For the text-containing cell, return its midpoint in (x, y) coordinate format. 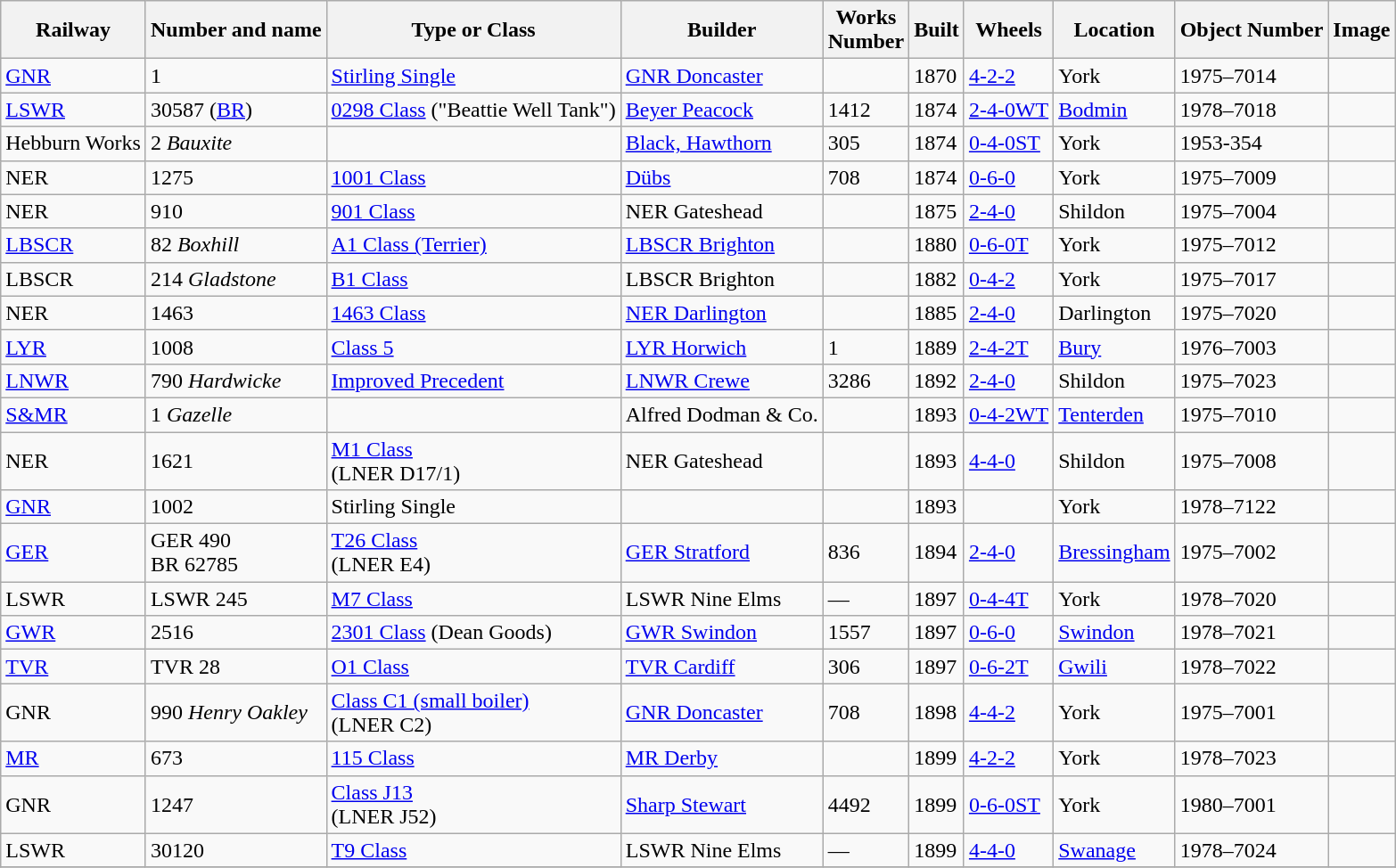
1975–7014 (1252, 76)
836 (866, 553)
WorksNumber (866, 30)
1001 Class (473, 177)
0-6-0T (1008, 245)
214 Gladstone (235, 279)
673 (235, 758)
2-4-0WT (1008, 110)
B1 Class (473, 279)
2-4-2T (1008, 347)
790 Hardwicke (235, 381)
1976–7003 (1252, 347)
0-6-0ST (1008, 804)
GWR Swindon (722, 633)
1247 (235, 804)
1975–7004 (1252, 211)
990 Henry Oakley (235, 713)
GER (73, 553)
1889 (937, 347)
0-4-0ST (1008, 143)
Built (937, 30)
1898 (937, 713)
0298 Class ("Beattie Well Tank") (473, 110)
Swindon (1114, 633)
1885 (937, 313)
1463 (235, 313)
Dübs (722, 177)
Class C1 (small boiler)(LNER C2) (473, 713)
Darlington (1114, 313)
LYR (73, 347)
1975–7010 (1252, 414)
Improved Precedent (473, 381)
1978–7122 (1252, 507)
30587 (BR) (235, 110)
1975–7017 (1252, 279)
LNWR Crewe (722, 381)
M7 Class (473, 599)
TVR 28 (235, 667)
Gwili (1114, 667)
1463 Class (473, 313)
2301 Class (Dean Goods) (473, 633)
O1 Class (473, 667)
1975–7001 (1252, 713)
M1 Class(LNER D17/1) (473, 460)
1557 (866, 633)
1975–7009 (1252, 177)
Swanage (1114, 850)
2516 (235, 633)
4-4-2 (1008, 713)
0-4-4T (1008, 599)
Bodmin (1114, 110)
1894 (937, 553)
Railway (73, 30)
Object Number (1252, 30)
1975–7023 (1252, 381)
0-4-2WT (1008, 414)
1412 (866, 110)
1978–7024 (1252, 850)
1621 (235, 460)
1880 (937, 245)
1978–7022 (1252, 667)
NER Darlington (722, 313)
Location (1114, 30)
Tenterden (1114, 414)
Alfred Dodman & Co. (722, 414)
1008 (235, 347)
1275 (235, 177)
1980–7001 (1252, 804)
Black, Hawthorn (722, 143)
1975–7012 (1252, 245)
1975–7002 (1252, 553)
Type or Class (473, 30)
1975–7008 (1252, 460)
LNWR (73, 381)
1875 (937, 211)
Bressingham (1114, 553)
1978–7018 (1252, 110)
T9 Class (473, 850)
3286 (866, 381)
30120 (235, 850)
MR Derby (722, 758)
Image (1362, 30)
GER Stratford (722, 553)
1953-354 (1252, 143)
1870 (937, 76)
Sharp Stewart (722, 804)
T26 Class(LNER E4) (473, 553)
Beyer Peacock (722, 110)
1978–7020 (1252, 599)
A1 Class (Terrier) (473, 245)
Hebburn Works (73, 143)
1002 (235, 507)
901 Class (473, 211)
TVR (73, 667)
2 Bauxite (235, 143)
Bury (1114, 347)
Number and name (235, 30)
Class 5 (473, 347)
Class J13(LNER J52) (473, 804)
1978–7023 (1252, 758)
0-6-2T (1008, 667)
0-4-2 (1008, 279)
1975–7020 (1252, 313)
MR (73, 758)
82 Boxhill (235, 245)
GER 490BR 62785 (235, 553)
LYR Horwich (722, 347)
910 (235, 211)
306 (866, 667)
Wheels (1008, 30)
1978–7021 (1252, 633)
305 (866, 143)
115 Class (473, 758)
Builder (722, 30)
TVR Cardiff (722, 667)
1 Gazelle (235, 414)
1892 (937, 381)
4492 (866, 804)
1882 (937, 279)
LSWR 245 (235, 599)
GWR (73, 633)
S&MR (73, 414)
